Return [x, y] of the center of cell containing provided text 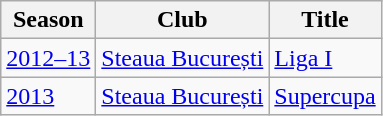
Club [182, 20]
Title [325, 20]
2012–13 [48, 58]
Liga I [325, 58]
Season [48, 20]
Supercupa [325, 96]
2013 [48, 96]
